Extract the [X, Y] coordinate from the center of the cell holding the provided text.  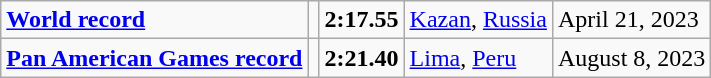
2:21.40 [362, 58]
Pan American Games record [154, 58]
2:17.55 [362, 20]
Kazan, Russia [478, 20]
April 21, 2023 [631, 20]
August 8, 2023 [631, 58]
World record [154, 20]
Lima, Peru [478, 58]
